Capture the cell that displays the provided text and extract its (x, y) central coordinate. 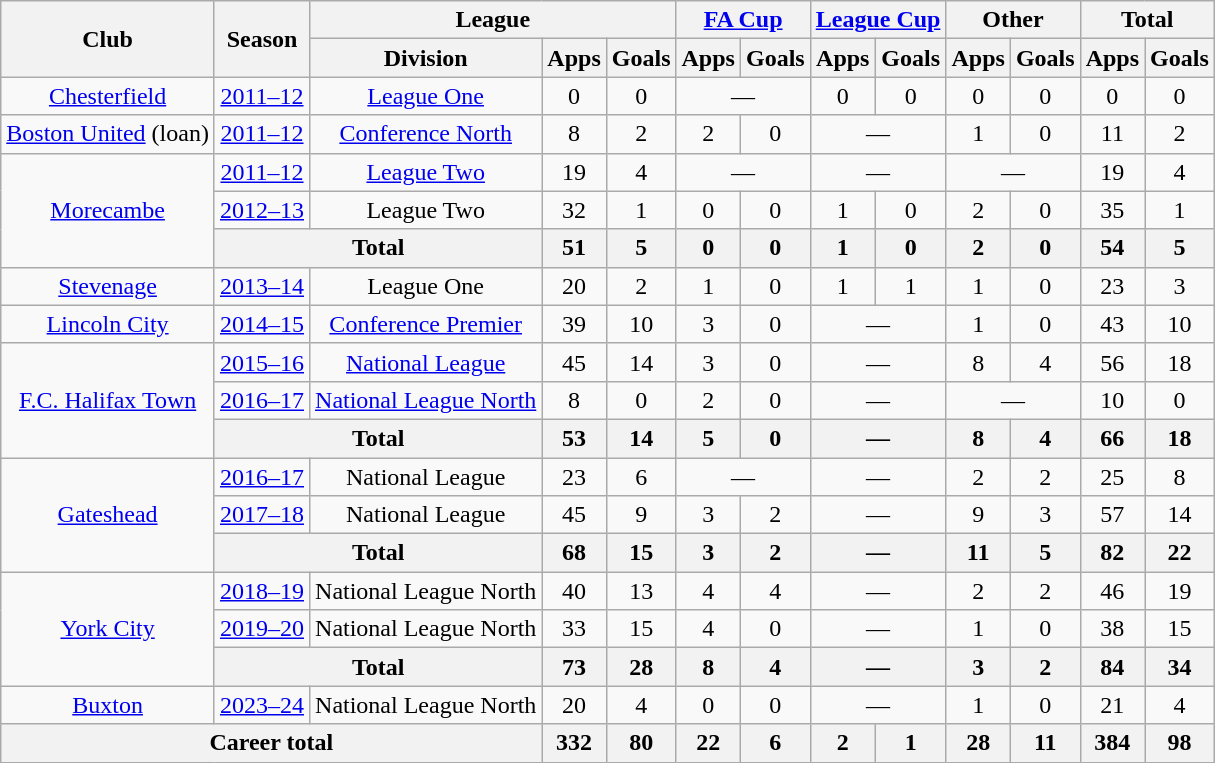
21 (1112, 705)
2017–18 (262, 515)
Division (426, 58)
Boston United (loan) (108, 134)
Stevenage (108, 286)
Gateshead (108, 515)
80 (641, 743)
2019–20 (262, 629)
35 (1112, 210)
82 (1112, 553)
66 (1112, 438)
40 (574, 591)
68 (574, 553)
2018–19 (262, 591)
13 (641, 591)
2014–15 (262, 324)
51 (574, 248)
43 (1112, 324)
32 (574, 210)
2012–13 (262, 210)
56 (1112, 362)
39 (574, 324)
Lincoln City (108, 324)
Conference Premier (426, 324)
73 (574, 667)
25 (1112, 477)
38 (1112, 629)
332 (574, 743)
33 (574, 629)
34 (1180, 667)
46 (1112, 591)
384 (1112, 743)
FA Cup (743, 20)
Morecambe (108, 210)
Chesterfield (108, 96)
League Cup (878, 20)
98 (1180, 743)
F.C. Halifax Town (108, 400)
Season (262, 39)
2013–14 (262, 286)
84 (1112, 667)
League (493, 20)
Conference North (426, 134)
2023–24 (262, 705)
Career total (272, 743)
57 (1112, 515)
Other (1013, 20)
53 (574, 438)
York City (108, 629)
Club (108, 39)
Buxton (108, 705)
2015–16 (262, 362)
54 (1112, 248)
